Provide the (x, y) coordinate of the cell's center where the given text is located.  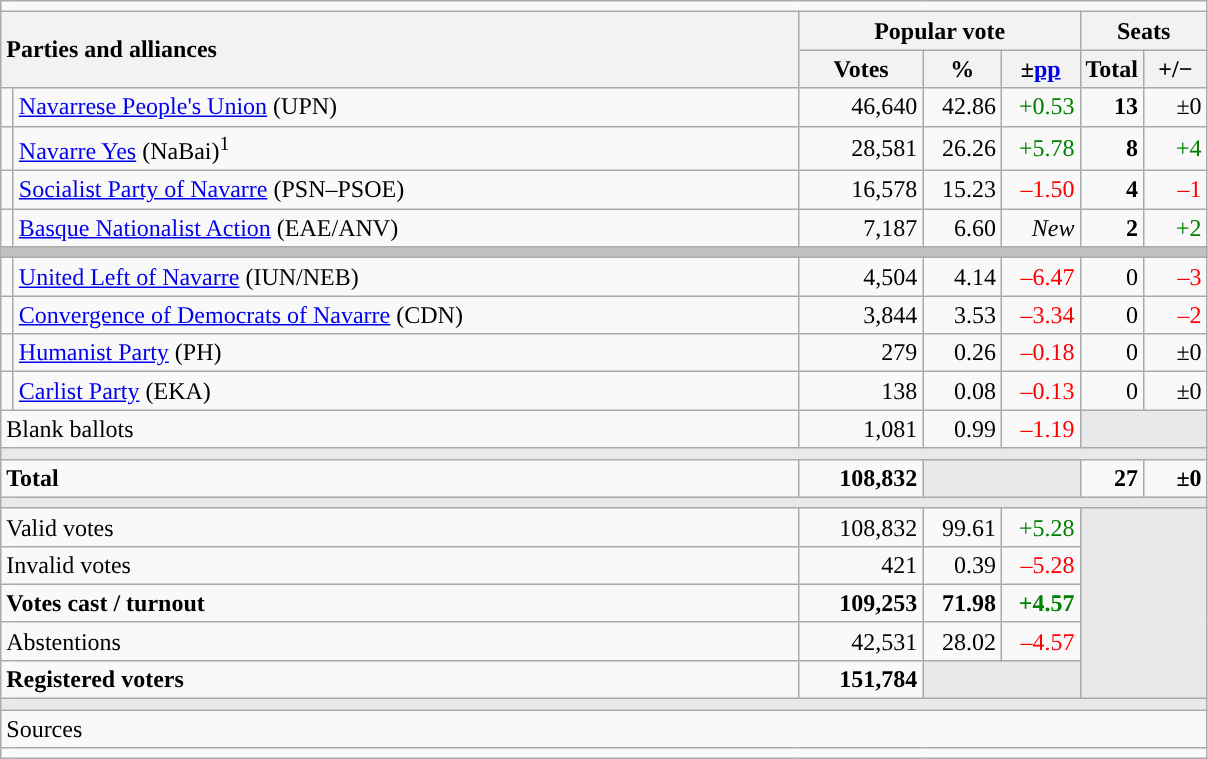
Seats (1144, 31)
+5.78 (1040, 148)
16,578 (861, 190)
Votes (861, 69)
–0.13 (1040, 391)
0.26 (962, 353)
Navarrese People's Union (UPN) (406, 107)
138 (861, 391)
13 (1112, 107)
+0.53 (1040, 107)
Navarre Yes (NaBai)1 (406, 148)
109,253 (861, 603)
–1.19 (1040, 429)
421 (861, 565)
1,081 (861, 429)
71.98 (962, 603)
6.60 (962, 228)
4.14 (962, 277)
15.23 (962, 190)
7,187 (861, 228)
Votes cast / turnout (400, 603)
Blank ballots (400, 429)
151,784 (861, 679)
46,640 (861, 107)
99.61 (962, 527)
Sources (604, 729)
Valid votes (400, 527)
4,504 (861, 277)
279 (861, 353)
–3.34 (1040, 315)
–2 (1176, 315)
Socialist Party of Navarre (PSN–PSOE) (406, 190)
–1.50 (1040, 190)
–4.57 (1040, 641)
Abstentions (400, 641)
–1 (1176, 190)
Popular vote (940, 31)
27 (1112, 478)
+4 (1176, 148)
–3 (1176, 277)
0.39 (962, 565)
Registered voters (400, 679)
+/− (1176, 69)
–5.28 (1040, 565)
0.99 (962, 429)
±pp (1040, 69)
–0.18 (1040, 353)
Convergence of Democrats of Navarre (CDN) (406, 315)
8 (1112, 148)
United Left of Navarre (IUN/NEB) (406, 277)
New (1040, 228)
3.53 (962, 315)
3,844 (861, 315)
28,581 (861, 148)
+2 (1176, 228)
Basque Nationalist Action (EAE/ANV) (406, 228)
2 (1112, 228)
+4.57 (1040, 603)
–6.47 (1040, 277)
Humanist Party (PH) (406, 353)
Carlist Party (EKA) (406, 391)
26.26 (962, 148)
4 (1112, 190)
% (962, 69)
Invalid votes (400, 565)
42.86 (962, 107)
Parties and alliances (400, 50)
0.08 (962, 391)
+5.28 (1040, 527)
42,531 (861, 641)
28.02 (962, 641)
